Search for the cell housing the specified text and yield its (X, Y) center coordinate. 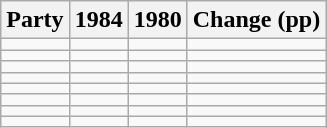
Party (35, 20)
1984 (98, 20)
1980 (158, 20)
Change (pp) (256, 20)
